Pinpoint the cell where the given text exists, returning its (x, y) midpoint coordinate. 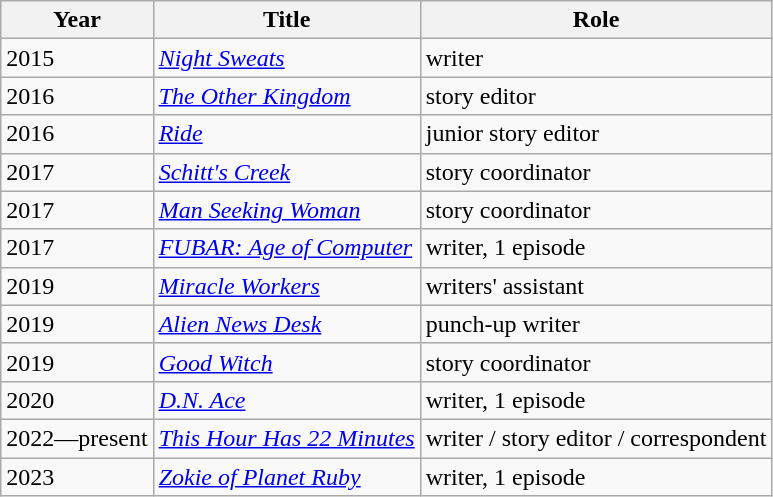
2023 (77, 477)
Zokie of Planet Ruby (286, 477)
The Other Kingdom (286, 96)
2015 (77, 58)
junior story editor (596, 134)
story editor (596, 96)
FUBAR: Age of Computer (286, 248)
Schitt's Creek (286, 172)
Title (286, 20)
2020 (77, 400)
This Hour Has 22 Minutes (286, 438)
writers' assistant (596, 286)
Miracle Workers (286, 286)
Man Seeking Woman (286, 210)
2022—present (77, 438)
Ride (286, 134)
Good Witch (286, 362)
Year (77, 20)
Role (596, 20)
writer (596, 58)
Alien News Desk (286, 324)
D.N. Ace (286, 400)
writer / story editor / correspondent (596, 438)
punch-up writer (596, 324)
Night Sweats (286, 58)
